Identify which cell holds the provided text, then report its (X, Y) central coordinate. 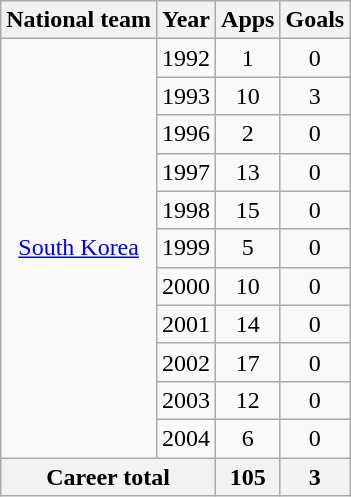
6 (248, 438)
105 (248, 477)
Year (186, 20)
2004 (186, 438)
2 (248, 134)
1993 (186, 96)
1997 (186, 172)
2002 (186, 362)
1999 (186, 248)
14 (248, 324)
2000 (186, 286)
12 (248, 400)
1992 (186, 58)
2001 (186, 324)
1 (248, 58)
Career total (108, 477)
17 (248, 362)
5 (248, 248)
1996 (186, 134)
15 (248, 210)
National team (79, 20)
Goals (315, 20)
South Korea (79, 248)
1998 (186, 210)
13 (248, 172)
Apps (248, 20)
2003 (186, 400)
